Pinpoint the cell where the given text exists, returning its [X, Y] midpoint coordinate. 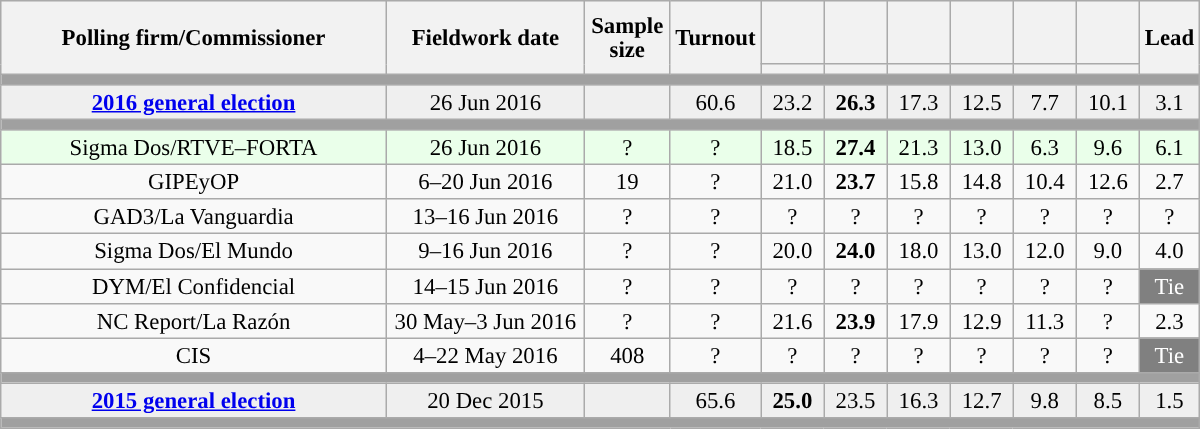
12.5 [982, 102]
9.8 [1044, 400]
8.5 [1108, 400]
Sigma Dos/El Mundo [194, 252]
2016 general election [194, 102]
Lead [1169, 38]
23.5 [856, 400]
6.1 [1169, 148]
CIS [194, 356]
6.3 [1044, 148]
9–16 Jun 2016 [485, 252]
17.9 [918, 320]
60.6 [716, 102]
10.4 [1044, 182]
Fieldwork date [485, 38]
12.6 [1108, 182]
24.0 [856, 252]
9.0 [1108, 252]
Sigma Dos/RTVE–FORTA [194, 148]
16.3 [918, 400]
25.0 [792, 400]
12.9 [982, 320]
23.9 [856, 320]
20.0 [792, 252]
GIPEyOP [194, 182]
20 Dec 2015 [485, 400]
21.3 [918, 148]
4.0 [1169, 252]
10.1 [1108, 102]
NC Report/La Razón [194, 320]
17.3 [918, 102]
18.5 [792, 148]
14.8 [982, 182]
4–22 May 2016 [485, 356]
408 [627, 356]
DYM/El Confidencial [194, 286]
2015 general election [194, 400]
19 [627, 182]
Sample size [627, 38]
12.7 [982, 400]
9.6 [1108, 148]
23.2 [792, 102]
30 May–3 Jun 2016 [485, 320]
7.7 [1044, 102]
13–16 Jun 2016 [485, 218]
2.7 [1169, 182]
26.3 [856, 102]
18.0 [918, 252]
11.3 [1044, 320]
6–20 Jun 2016 [485, 182]
21.0 [792, 182]
2.3 [1169, 320]
14–15 Jun 2016 [485, 286]
15.8 [918, 182]
GAD3/La Vanguardia [194, 218]
21.6 [792, 320]
1.5 [1169, 400]
Polling firm/Commissioner [194, 38]
3.1 [1169, 102]
27.4 [856, 148]
23.7 [856, 182]
12.0 [1044, 252]
65.6 [716, 400]
Turnout [716, 38]
